Capture the cell that displays the provided text and extract its [X, Y] central coordinate. 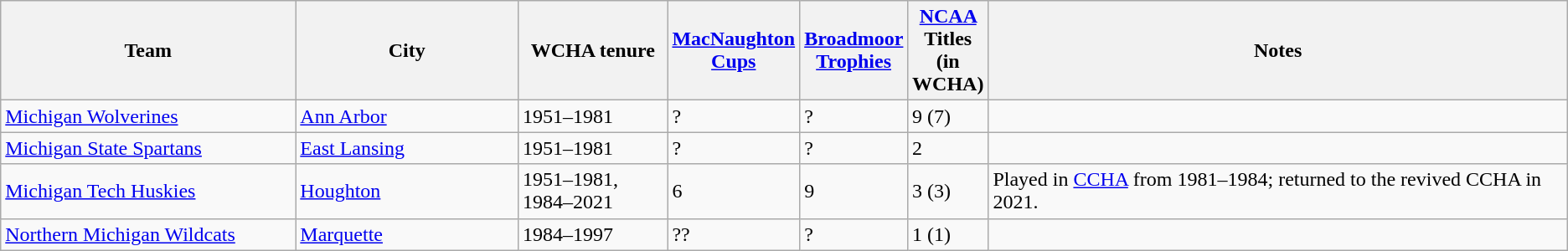
Team [148, 50]
2 [948, 148]
Ann Arbor [407, 116]
East Lansing [407, 148]
1951–1981, 1984–2021 [593, 191]
1 (1) [948, 234]
WCHA tenure [593, 50]
Michigan Wolverines [148, 116]
1984–1997 [593, 234]
Played in CCHA from 1981–1984; returned to the revived CCHA in 2021. [1278, 191]
Northern Michigan Wildcats [148, 234]
Houghton [407, 191]
Broadmoor Trophies [854, 50]
9 [854, 191]
Notes [1278, 50]
City [407, 50]
Michigan Tech Huskies [148, 191]
Michigan State Spartans [148, 148]
3 (3) [948, 191]
6 [734, 191]
Marquette [407, 234]
MacNaughton Cups [734, 50]
?? [734, 234]
NCAA Titles (in WCHA) [948, 50]
9 (7) [948, 116]
